Locate the cell with the specified text and output its (x, y) center coordinate. 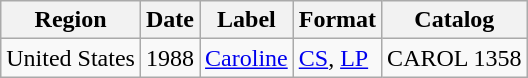
Catalog (455, 20)
United States (71, 58)
Format (337, 20)
CS, LP (337, 58)
1988 (170, 58)
Date (170, 20)
Label (247, 20)
Caroline (247, 58)
CAROL 1358 (455, 58)
Region (71, 20)
